Find where the given text appears and provide that cell's center as (X, Y) coordinate. 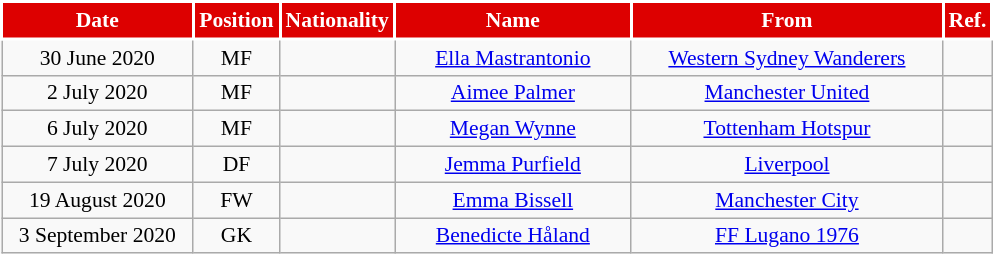
GK (236, 236)
Megan Wynne (514, 129)
Name (514, 20)
3 September 2020 (98, 236)
Date (98, 20)
6 July 2020 (98, 129)
Liverpool (787, 165)
Ref. (968, 20)
Tottenham Hotspur (787, 129)
FF Lugano 1976 (787, 236)
Jemma Purfield (514, 165)
2 July 2020 (98, 93)
DF (236, 165)
Manchester City (787, 200)
7 July 2020 (98, 165)
Aimee Palmer (514, 93)
30 June 2020 (98, 57)
FW (236, 200)
Western Sydney Wanderers (787, 57)
Manchester United (787, 93)
Nationality (338, 20)
Benedicte Håland (514, 236)
19 August 2020 (98, 200)
Position (236, 20)
From (787, 20)
Ella Mastrantonio (514, 57)
Emma Bissell (514, 200)
